Identify which cell holds the provided text, then report its [x, y] central coordinate. 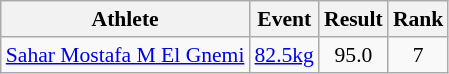
Rank [418, 19]
Sahar Mostafa M El Gnemi [126, 55]
Athlete [126, 19]
7 [418, 55]
82.5kg [284, 55]
Result [354, 19]
Event [284, 19]
95.0 [354, 55]
